Find where the given text appears and provide that cell's center as [X, Y] coordinate. 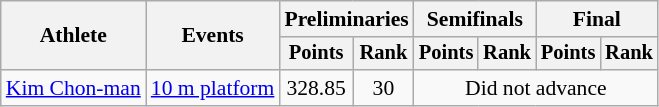
Did not advance [536, 88]
Semifinals [475, 19]
Kim Chon-man [74, 88]
Preliminaries [346, 19]
Final [597, 19]
Events [213, 36]
30 [384, 88]
Athlete [74, 36]
10 m platform [213, 88]
328.85 [316, 88]
